Return the (x, y) coordinate for the center point of the cell that contains the specified text.  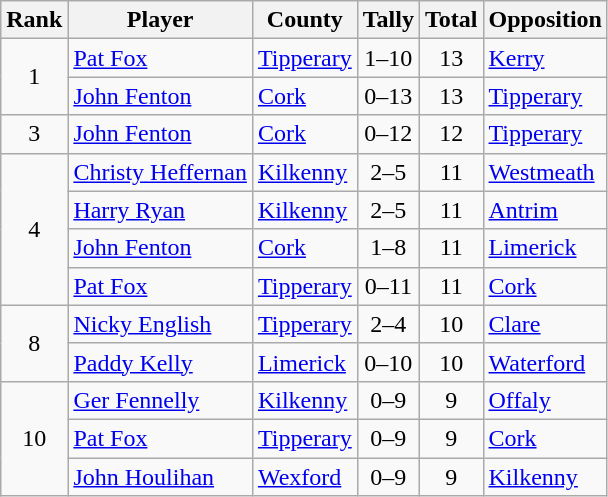
0–11 (388, 286)
1–8 (388, 248)
3 (34, 134)
1 (34, 77)
Rank (34, 20)
Christy Heffernan (160, 172)
Paddy Kelly (160, 362)
Offaly (545, 400)
Tally (388, 20)
0–13 (388, 96)
Waterford (545, 362)
2–4 (388, 324)
Wexford (304, 477)
Antrim (545, 210)
4 (34, 229)
Total (451, 20)
Player (160, 20)
Opposition (545, 20)
8 (34, 343)
County (304, 20)
Nicky English (160, 324)
0–10 (388, 362)
Westmeath (545, 172)
Harry Ryan (160, 210)
Kerry (545, 58)
0–12 (388, 134)
1–10 (388, 58)
12 (451, 134)
Ger Fennelly (160, 400)
Clare (545, 324)
John Houlihan (160, 477)
